From the cell containing the given text, extract its center point as [X, Y] coordinate. 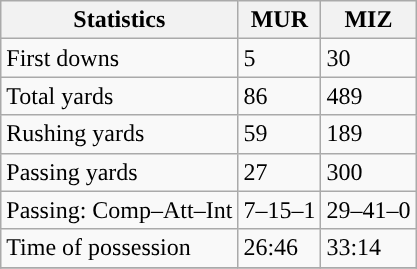
86 [280, 96]
27 [280, 172]
Total yards [120, 96]
7–15–1 [280, 210]
Passing yards [120, 172]
Rushing yards [120, 134]
300 [368, 172]
Time of possession [120, 248]
First downs [120, 58]
5 [280, 58]
33:14 [368, 248]
29–41–0 [368, 210]
489 [368, 96]
26:46 [280, 248]
30 [368, 58]
189 [368, 134]
Statistics [120, 20]
MUR [280, 20]
Passing: Comp–Att–Int [120, 210]
59 [280, 134]
MIZ [368, 20]
